Find where the given text appears and provide that cell's center as [x, y] coordinate. 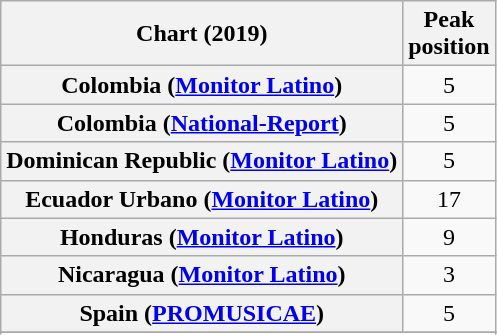
Nicaragua (Monitor Latino) [202, 275]
Dominican Republic (Monitor Latino) [202, 161]
9 [449, 237]
Chart (2019) [202, 34]
Colombia (Monitor Latino) [202, 85]
3 [449, 275]
Peakposition [449, 34]
Ecuador Urbano (Monitor Latino) [202, 199]
Colombia (National-Report) [202, 123]
Honduras (Monitor Latino) [202, 237]
17 [449, 199]
Spain (PROMUSICAE) [202, 313]
